From the cell containing the given text, extract its center point as (X, Y) coordinate. 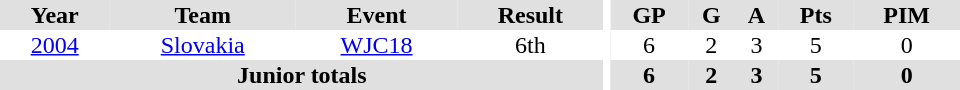
Slovakia (202, 45)
G (712, 15)
WJC18 (376, 45)
PIM (906, 15)
Event (376, 15)
A (757, 15)
Junior totals (302, 75)
GP (649, 15)
Pts (816, 15)
Team (202, 15)
Year (54, 15)
6th (530, 45)
Result (530, 15)
2004 (54, 45)
